Return the (x, y) coordinate for the center point of the cell that contains the specified text.  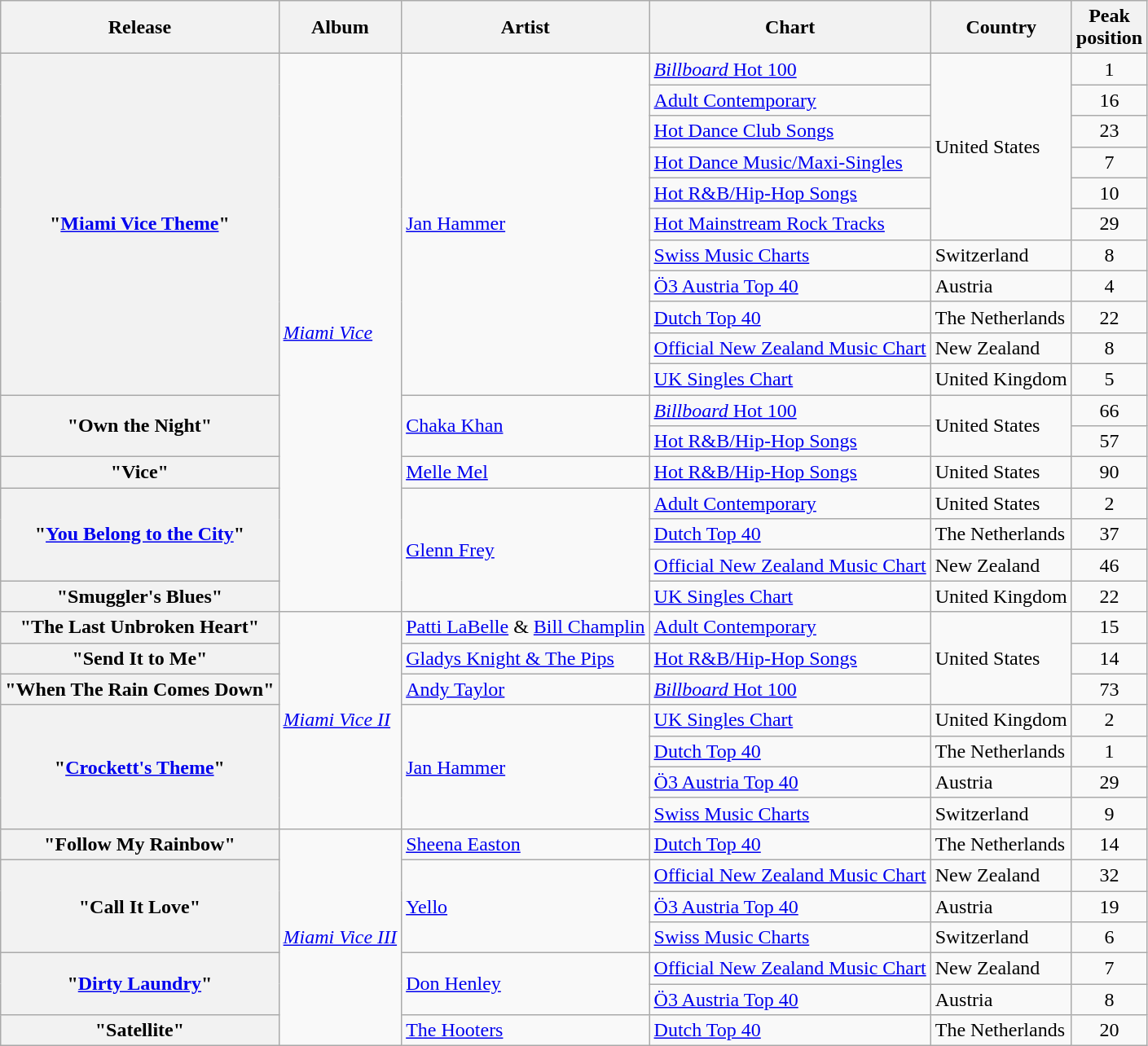
"Follow My Rainbow" (140, 844)
"Send It to Me" (140, 658)
90 (1109, 472)
19 (1109, 907)
37 (1109, 534)
9 (1109, 813)
Release (140, 28)
Miami Vice II (341, 720)
15 (1109, 627)
46 (1109, 565)
Andy Taylor (526, 689)
"The Last Unbroken Heart" (140, 627)
Chaka Khan (526, 425)
6 (1109, 938)
66 (1109, 410)
Miami Vice III (341, 937)
"When The Rain Comes Down" (140, 689)
Don Henley (526, 984)
Hot Mainstream Rock Tracks (790, 224)
Country (1001, 28)
Gladys Knight & The Pips (526, 658)
Melle Mel (526, 472)
"Crockett's Theme" (140, 767)
"Dirty Laundry" (140, 984)
10 (1109, 193)
Artist (526, 28)
57 (1109, 442)
"Own the Night" (140, 425)
73 (1109, 689)
"Satellite" (140, 1031)
"Smuggler's Blues" (140, 596)
Yello (526, 906)
Patti LaBelle & Bill Champlin (526, 627)
"Call It Love" (140, 906)
16 (1109, 100)
Album (341, 28)
"You Belong to the City" (140, 534)
Chart (790, 28)
20 (1109, 1031)
32 (1109, 875)
Hot Dance Club Songs (790, 131)
"Vice" (140, 472)
4 (1109, 286)
23 (1109, 131)
5 (1109, 379)
Sheena Easton (526, 844)
Hot Dance Music/Maxi-Singles (790, 162)
Miami Vice (341, 332)
Glenn Frey (526, 550)
The Hooters (526, 1031)
"Miami Vice Theme" (140, 225)
Peakposition (1109, 28)
